Identify which cell holds the provided text, then report its (x, y) central coordinate. 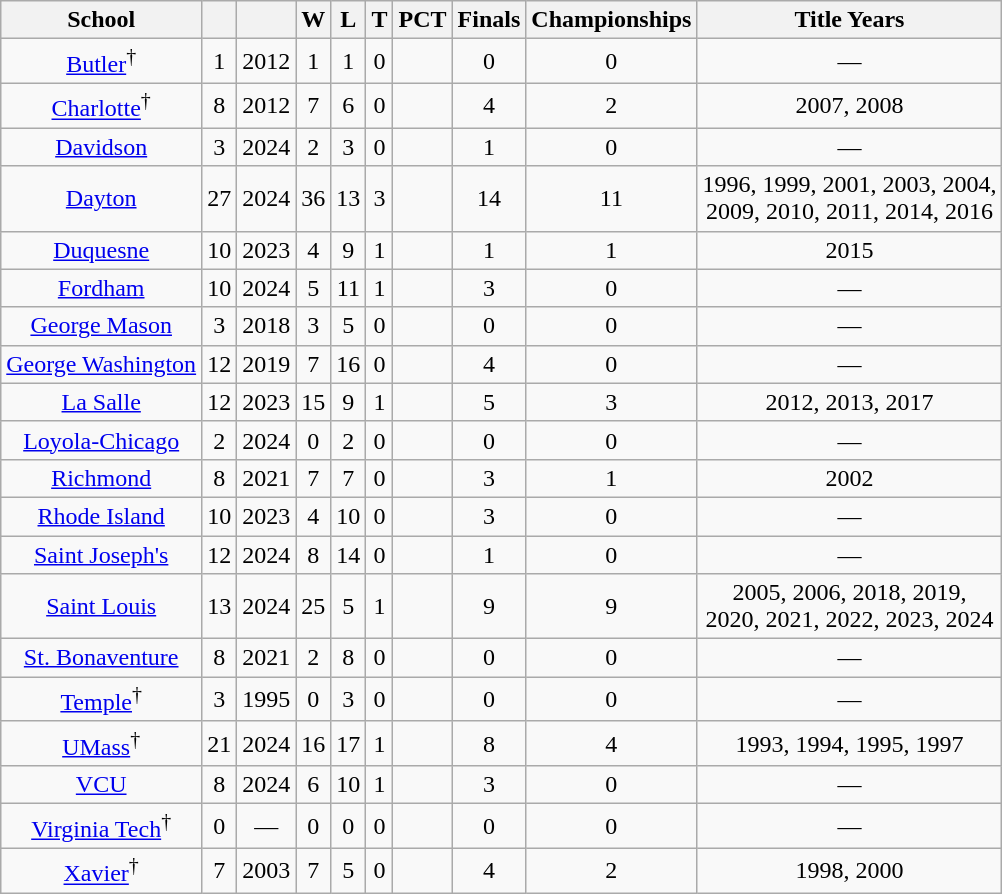
1996, 1999, 2001, 2003, 2004,2009, 2010, 2011, 2014, 2016 (850, 198)
La Salle (102, 402)
UMass† (102, 744)
Richmond (102, 478)
27 (220, 198)
L (348, 20)
2015 (850, 250)
2005, 2006, 2018, 2019,2020, 2021, 2022, 2023, 2024 (850, 606)
2002 (850, 478)
Saint Louis (102, 606)
VCU (102, 785)
Rhode Island (102, 516)
Charlotte† (102, 106)
Championships (612, 20)
1998, 2000 (850, 870)
21 (220, 744)
T (380, 20)
17 (348, 744)
1995 (266, 700)
Xavier† (102, 870)
36 (314, 198)
George Washington (102, 364)
2019 (266, 364)
Finals (489, 20)
School (102, 20)
Fordham (102, 288)
Loyola-Chicago (102, 440)
2003 (266, 870)
2012, 2013, 2017 (850, 402)
2018 (266, 326)
Virginia Tech† (102, 826)
Title Years (850, 20)
2007, 2008 (850, 106)
PCT (422, 20)
Saint Joseph's (102, 555)
15 (314, 402)
1993, 1994, 1995, 1997 (850, 744)
George Mason (102, 326)
St. Bonaventure (102, 658)
W (314, 20)
25 (314, 606)
Dayton (102, 198)
Temple† (102, 700)
Duquesne (102, 250)
Butler† (102, 62)
Davidson (102, 147)
